Output the [X, Y] coordinate of the center of the cell containing the given text.  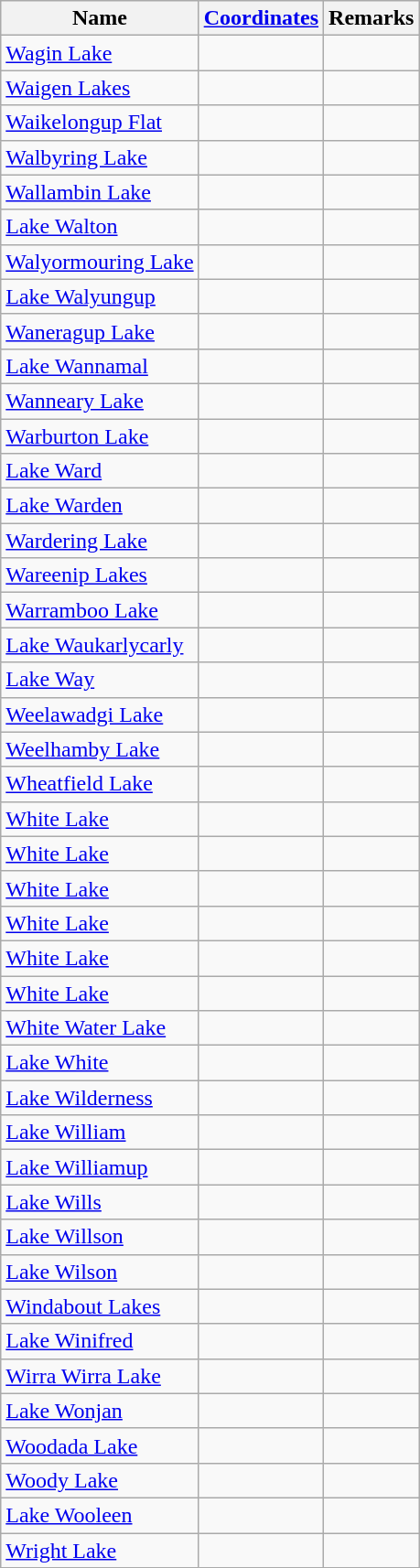
Walyormouring Lake [100, 262]
Walbyring Lake [100, 157]
Wagin Lake [100, 53]
Wanneary Lake [100, 401]
Warramboo Lake [100, 610]
Waneragup Lake [100, 331]
Wright Lake [100, 1551]
Lake Ward [100, 471]
Woodada Lake [100, 1445]
Coordinates [261, 18]
Lake Walyungup [100, 296]
Name [100, 18]
Lake Wilderness [100, 1098]
Windabout Lakes [100, 1306]
Lake Wills [100, 1202]
Wareenip Lakes [100, 575]
Lake Williamup [100, 1167]
Lake William [100, 1133]
Lake Wooleen [100, 1515]
Lake Willson [100, 1237]
Lake Walton [100, 227]
Lake Wannamal [100, 366]
Wardering Lake [100, 541]
White Water Lake [100, 1028]
Wallambin Lake [100, 192]
Wheatfield Lake [100, 784]
Woody Lake [100, 1480]
Lake Way [100, 680]
Lake Warden [100, 506]
Waigen Lakes [100, 88]
Weelhamby Lake [100, 749]
Lake Waukarlycarly [100, 645]
Lake Winifred [100, 1341]
Lake White [100, 1063]
Waikelongup Flat [100, 123]
Warburton Lake [100, 436]
Lake Wilson [100, 1272]
Remarks [372, 18]
Wirra Wirra Lake [100, 1376]
Lake Wonjan [100, 1411]
Weelawadgi Lake [100, 714]
